Identify which cell holds the provided text, then report its (X, Y) central coordinate. 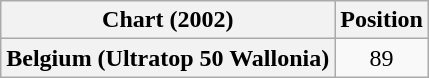
Position (382, 20)
Belgium (Ultratop 50 Wallonia) (168, 58)
89 (382, 58)
Chart (2002) (168, 20)
